Find where the given text appears and provide that cell's center as [X, Y] coordinate. 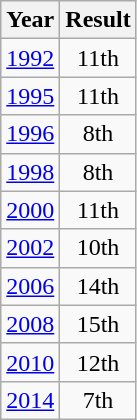
2002 [30, 248]
Year [30, 20]
1995 [30, 96]
Result [98, 20]
12th [98, 362]
1996 [30, 134]
2006 [30, 286]
14th [98, 286]
15th [98, 324]
7th [98, 400]
1992 [30, 58]
10th [98, 248]
2010 [30, 362]
2014 [30, 400]
2008 [30, 324]
2000 [30, 210]
1998 [30, 172]
